Extract the [x, y] coordinate from the center of the cell holding the provided text.  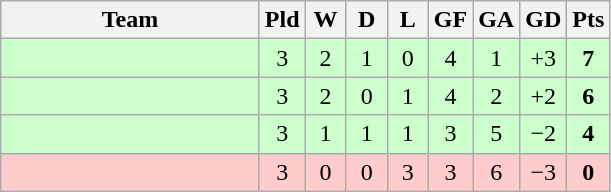
GD [544, 20]
D [366, 20]
5 [496, 134]
+2 [544, 96]
Pld [282, 20]
Pts [588, 20]
L [408, 20]
7 [588, 58]
−2 [544, 134]
W [326, 20]
−3 [544, 172]
+3 [544, 58]
GF [450, 20]
Team [130, 20]
GA [496, 20]
